Extract the [X, Y] coordinate from the center of the cell holding the provided text.  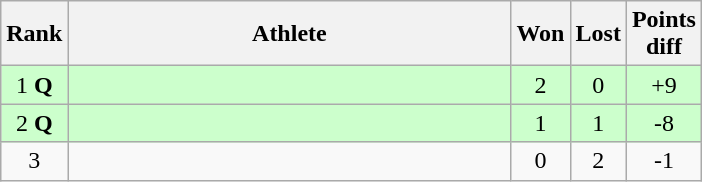
Athlete [290, 34]
Lost [598, 34]
Rank [34, 34]
3 [34, 161]
Pointsdiff [664, 34]
2 Q [34, 123]
Won [540, 34]
-1 [664, 161]
1 Q [34, 85]
-8 [664, 123]
+9 [664, 85]
